Extract the (X, Y) coordinate from the center of the cell holding the provided text.  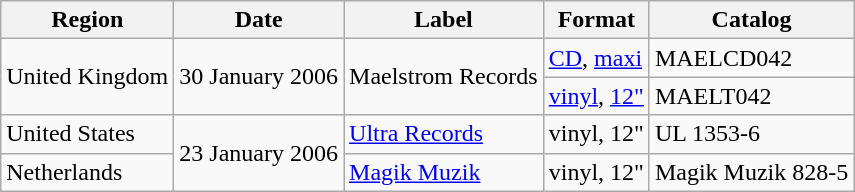
MAELT042 (751, 96)
Maelstrom Records (444, 77)
United States (88, 134)
UL 1353-6 (751, 134)
30 January 2006 (259, 77)
23 January 2006 (259, 153)
Label (444, 20)
Ultra Records (444, 134)
Magik Muzik (444, 172)
Magik Muzik 828-5 (751, 172)
MAELCD042 (751, 58)
Catalog (751, 20)
Netherlands (88, 172)
Date (259, 20)
Region (88, 20)
United Kingdom (88, 77)
CD, maxi (596, 58)
Format (596, 20)
